Return the [X, Y] coordinate for the center point of the cell that contains the specified text.  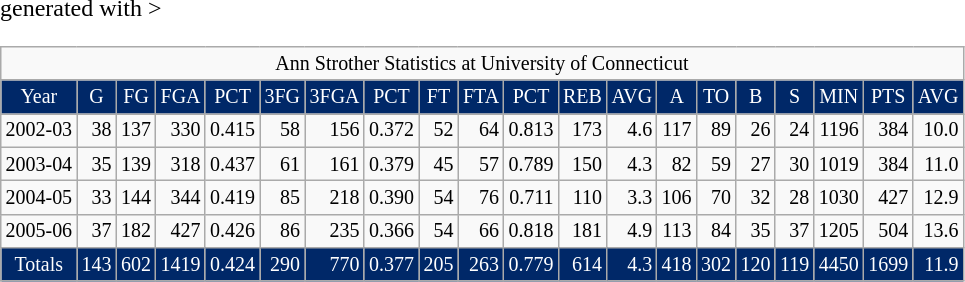
Ann Strother Statistics at University of Connecticut [482, 64]
38 [96, 130]
FGA [180, 96]
0.366 [391, 230]
76 [481, 198]
770 [334, 264]
0.789 [531, 164]
504 [888, 230]
61 [282, 164]
84 [716, 230]
110 [582, 198]
113 [676, 230]
66 [481, 230]
143 [96, 264]
32 [756, 198]
0.818 [531, 230]
45 [438, 164]
144 [136, 198]
MIN [838, 96]
119 [794, 264]
344 [180, 198]
28 [794, 198]
614 [582, 264]
117 [676, 130]
0.419 [232, 198]
1196 [838, 130]
85 [282, 198]
156 [334, 130]
A [676, 96]
1699 [888, 264]
12.9 [938, 198]
181 [582, 230]
4450 [838, 264]
235 [334, 230]
PTS [888, 96]
3.3 [632, 198]
64 [481, 130]
139 [136, 164]
2002-03 [39, 130]
0.813 [531, 130]
302 [716, 264]
4.9 [632, 230]
58 [282, 130]
FT [438, 96]
70 [716, 198]
FG [136, 96]
11.9 [938, 264]
52 [438, 130]
89 [716, 130]
2005-06 [39, 230]
4.6 [632, 130]
0.415 [232, 130]
173 [582, 130]
30 [794, 164]
330 [180, 130]
150 [582, 164]
33 [96, 198]
1030 [838, 198]
0.379 [391, 164]
1019 [838, 164]
106 [676, 198]
TO [716, 96]
0.424 [232, 264]
0.372 [391, 130]
57 [481, 164]
205 [438, 264]
2004-05 [39, 198]
0.437 [232, 164]
0.779 [531, 264]
0.390 [391, 198]
26 [756, 130]
S [794, 96]
2003-04 [39, 164]
602 [136, 264]
13.6 [938, 230]
59 [716, 164]
218 [334, 198]
REB [582, 96]
1419 [180, 264]
10.0 [938, 130]
24 [794, 130]
27 [756, 164]
0.711 [531, 198]
418 [676, 264]
82 [676, 164]
G [96, 96]
FTA [481, 96]
318 [180, 164]
290 [282, 264]
B [756, 96]
3FGA [334, 96]
182 [136, 230]
86 [282, 230]
120 [756, 264]
11.0 [938, 164]
0.426 [232, 230]
263 [481, 264]
137 [136, 130]
3FG [282, 96]
0.377 [391, 264]
1205 [838, 230]
Totals [39, 264]
Year [39, 96]
161 [334, 164]
